Return (x, y) of the center of cell containing provided text 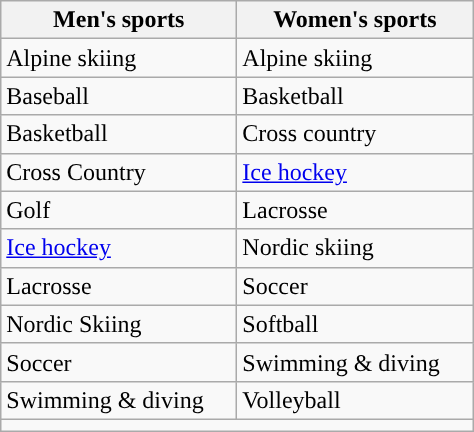
Nordic Skiing (119, 324)
Nordic skiing (355, 248)
Volleyball (355, 400)
Golf (119, 210)
Softball (355, 324)
Cross Country (119, 172)
Women's sports (355, 20)
Baseball (119, 96)
Cross country (355, 134)
Men's sports (119, 20)
